Find where the given text appears and provide that cell's center as (X, Y) coordinate. 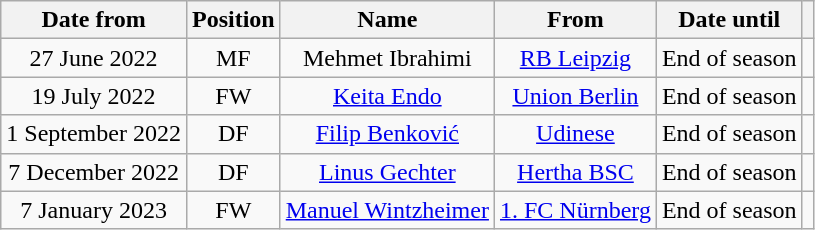
Filip Benković (387, 134)
7 December 2022 (94, 172)
Name (387, 20)
Keita Endo (387, 96)
Linus Gechter (387, 172)
19 July 2022 (94, 96)
Manuel Wintzheimer (387, 210)
Hertha BSC (575, 172)
Date until (729, 20)
From (575, 20)
Mehmet Ibrahimi (387, 58)
1. FC Nürnberg (575, 210)
MF (233, 58)
Union Berlin (575, 96)
27 June 2022 (94, 58)
1 September 2022 (94, 134)
Udinese (575, 134)
RB Leipzig (575, 58)
Date from (94, 20)
Position (233, 20)
7 January 2023 (94, 210)
